Find where the given text appears and provide that cell's center as [X, Y] coordinate. 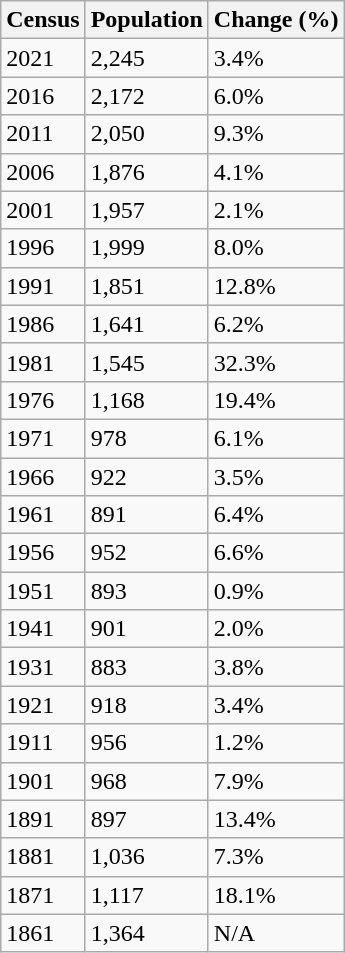
1,036 [146, 857]
901 [146, 629]
13.4% [276, 819]
1861 [43, 933]
1991 [43, 286]
2,245 [146, 58]
1996 [43, 248]
6.0% [276, 96]
1891 [43, 819]
1.2% [276, 743]
1,999 [146, 248]
3.8% [276, 667]
8.0% [276, 248]
Population [146, 20]
1986 [43, 324]
956 [146, 743]
1911 [43, 743]
1951 [43, 591]
2.0% [276, 629]
N/A [276, 933]
2006 [43, 172]
1,641 [146, 324]
883 [146, 667]
922 [146, 477]
1,545 [146, 362]
1931 [43, 667]
6.6% [276, 553]
893 [146, 591]
19.4% [276, 400]
6.4% [276, 515]
0.9% [276, 591]
1981 [43, 362]
1881 [43, 857]
1,117 [146, 895]
2.1% [276, 210]
952 [146, 553]
978 [146, 438]
1961 [43, 515]
6.1% [276, 438]
2021 [43, 58]
918 [146, 705]
1901 [43, 781]
12.8% [276, 286]
1,957 [146, 210]
2011 [43, 134]
Change (%) [276, 20]
9.3% [276, 134]
1,876 [146, 172]
4.1% [276, 172]
3.5% [276, 477]
1921 [43, 705]
1,851 [146, 286]
2,050 [146, 134]
1,168 [146, 400]
968 [146, 781]
1,364 [146, 933]
891 [146, 515]
1871 [43, 895]
2,172 [146, 96]
Census [43, 20]
7.9% [276, 781]
32.3% [276, 362]
7.3% [276, 857]
1956 [43, 553]
1976 [43, 400]
6.2% [276, 324]
1966 [43, 477]
1941 [43, 629]
897 [146, 819]
2016 [43, 96]
2001 [43, 210]
1971 [43, 438]
18.1% [276, 895]
